Extract the (x, y) coordinate from the center of the cell holding the provided text.  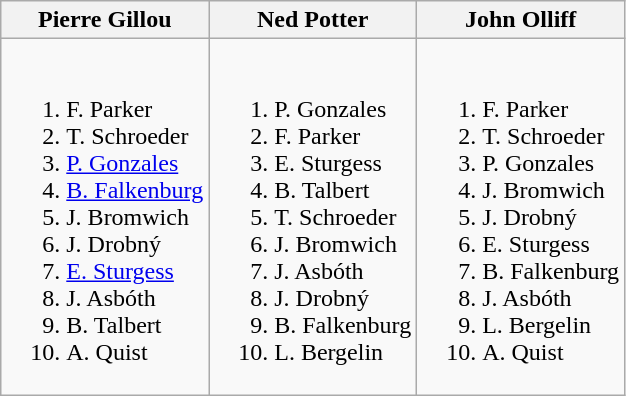
F. Parker T. Schroeder P. Gonzales J. Bromwich J. Drobný E. Sturgess B. Falkenburg J. Asbóth L. Bergelin A. Quist (521, 217)
F. Parker T. Schroeder P. Gonzales B. Falkenburg J. Bromwich J. Drobný E. Sturgess J. Asbóth B. Talbert A. Quist (105, 217)
Pierre Gillou (105, 20)
John Olliff (521, 20)
Ned Potter (313, 20)
P. Gonzales F. Parker E. Sturgess B. Talbert T. Schroeder J. Bromwich J. Asbóth J. Drobný B. Falkenburg L. Bergelin (313, 217)
